Determine the (X, Y) coordinate at the center of the cell enclosing the given text.  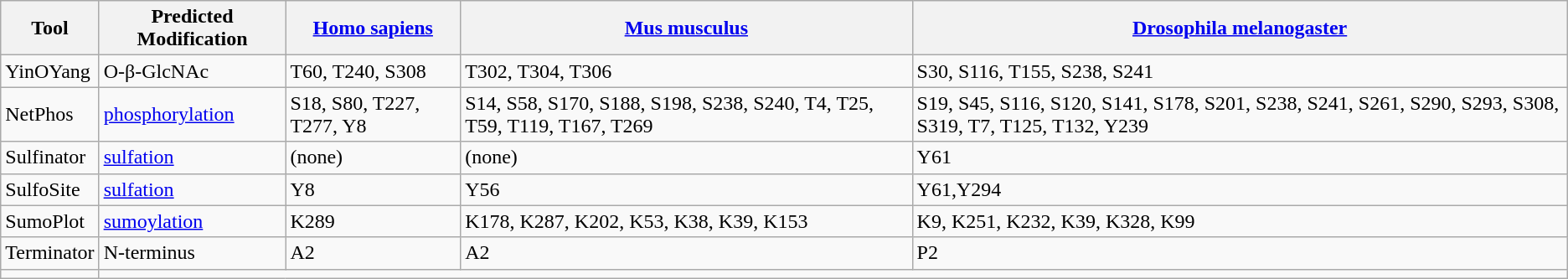
Tool (50, 28)
phosphorylation (193, 114)
Terminator (50, 253)
N-terminus (193, 253)
S19, S45, S116, S120, S141, S178, S201, S238, S241, S261, S290, S293, S308, S319, T7, T125, T132, Y239 (1240, 114)
T302, T304, T306 (687, 71)
K289 (374, 221)
Y61 (1240, 158)
Homo sapiens (374, 28)
SumoPlot (50, 221)
S30, S116, T155, S238, S241 (1240, 71)
Y8 (374, 189)
Predicted Modification (193, 28)
SulfoSite (50, 189)
S18, S80, T227, T277, Y8 (374, 114)
S14, S58, S170, S188, S198, S238, S240, T4, T25, T59, T119, T167, T269 (687, 114)
Y56 (687, 189)
Drosophila melanogaster (1240, 28)
P2 (1240, 253)
sumoylation (193, 221)
Sulfinator (50, 158)
K178, K287, K202, K53, K38, K39, K153 (687, 221)
O-β-GlcNAc (193, 71)
T60, T240, S308 (374, 71)
Mus musculus (687, 28)
NetPhos (50, 114)
Y61,Y294 (1240, 189)
K9, K251, K232, K39, K328, K99 (1240, 221)
YinOYang (50, 71)
